Output the [x, y] coordinate of the center of the cell containing the given text.  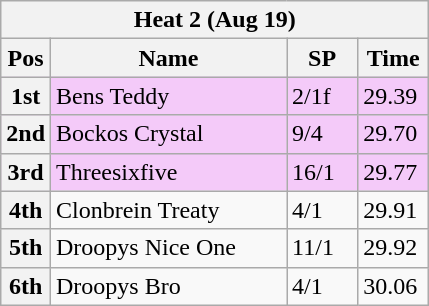
11/1 [322, 248]
1st [26, 96]
Bockos Crystal [169, 134]
Name [169, 58]
3rd [26, 172]
29.91 [394, 210]
30.06 [394, 286]
Heat 2 (Aug 19) [215, 20]
6th [26, 286]
2nd [26, 134]
Pos [26, 58]
Threesixfive [169, 172]
2/1f [322, 96]
5th [26, 248]
4th [26, 210]
29.77 [394, 172]
Bens Teddy [169, 96]
9/4 [322, 134]
29.70 [394, 134]
16/1 [322, 172]
29.92 [394, 248]
Droopys Nice One [169, 248]
Clonbrein Treaty [169, 210]
SP [322, 58]
29.39 [394, 96]
Time [394, 58]
Droopys Bro [169, 286]
